Return the [x, y] coordinate for the center point of the cell that contains the specified text.  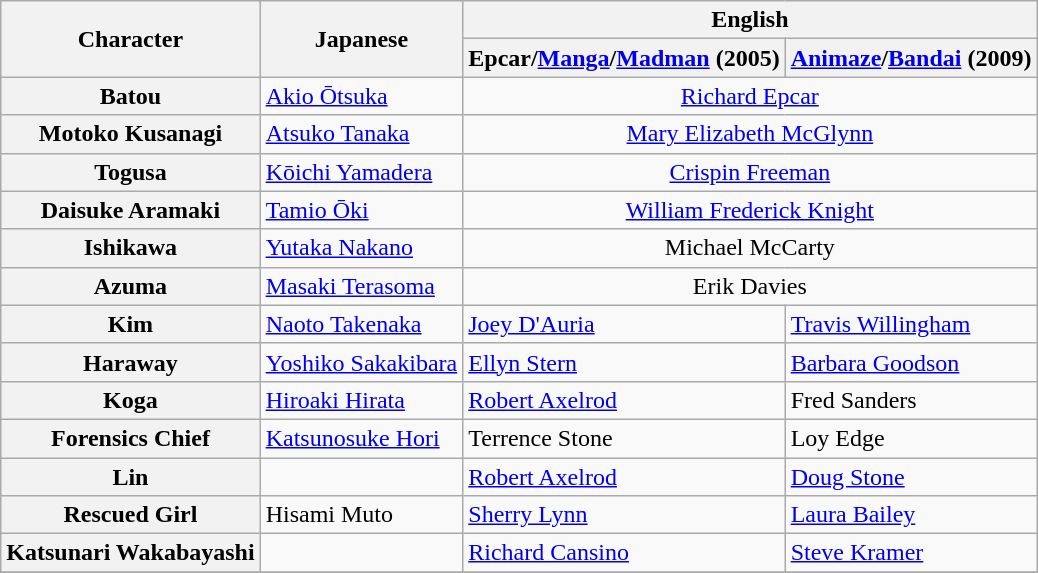
Daisuke Aramaki [130, 210]
Naoto Takenaka [362, 324]
Masaki Terasoma [362, 286]
Lin [130, 477]
Sherry Lynn [624, 515]
Epcar/Manga/Madman (2005) [624, 58]
Character [130, 39]
Kim [130, 324]
Steve Kramer [911, 553]
Atsuko Tanaka [362, 134]
Motoko Kusanagi [130, 134]
Rescued Girl [130, 515]
Barbara Goodson [911, 362]
Togusa [130, 172]
Ellyn Stern [624, 362]
Forensics Chief [130, 438]
Richard Cansino [624, 553]
Azuma [130, 286]
Yoshiko Sakakibara [362, 362]
Doug Stone [911, 477]
Japanese [362, 39]
Haraway [130, 362]
Michael McCarty [750, 248]
Kōichi Yamadera [362, 172]
Crispin Freeman [750, 172]
Hiroaki Hirata [362, 400]
Joey D'Auria [624, 324]
Loy Edge [911, 438]
Batou [130, 96]
Erik Davies [750, 286]
William Frederick Knight [750, 210]
Animaze/Bandai (2009) [911, 58]
Yutaka Nakano [362, 248]
Akio Ōtsuka [362, 96]
English [750, 20]
Koga [130, 400]
Laura Bailey [911, 515]
Tamio Ōki [362, 210]
Ishikawa [130, 248]
Travis Willingham [911, 324]
Fred Sanders [911, 400]
Hisami Muto [362, 515]
Terrence Stone [624, 438]
Mary Elizabeth McGlynn [750, 134]
Katsunari Wakabayashi [130, 553]
Richard Epcar [750, 96]
Katsunosuke Hori [362, 438]
